From the cell containing the given text, extract its center point as (X, Y) coordinate. 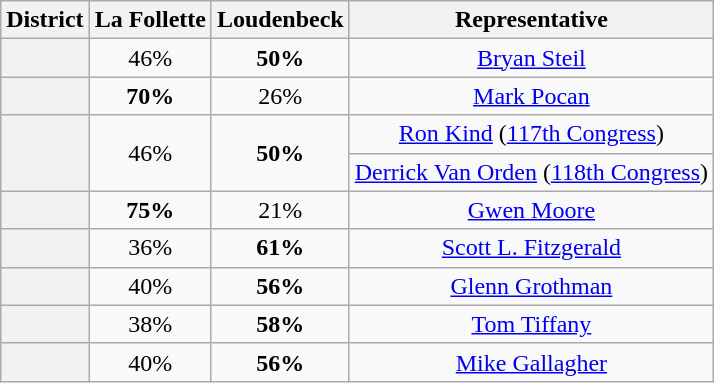
Tom Tiffany (531, 324)
Derrick Van Orden (118th Congress) (531, 172)
61% (280, 248)
Bryan Steil (531, 58)
26% (280, 96)
21% (280, 210)
Mark Pocan (531, 96)
Glenn Grothman (531, 286)
70% (150, 96)
Ron Kind (117th Congress) (531, 134)
75% (150, 210)
Representative (531, 20)
Scott L. Fitzgerald (531, 248)
La Follette (150, 20)
Mike Gallagher (531, 362)
58% (280, 324)
36% (150, 248)
38% (150, 324)
Loudenbeck (280, 20)
Gwen Moore (531, 210)
District (45, 20)
